Extract the (x, y) coordinate from the center of the cell holding the provided text.  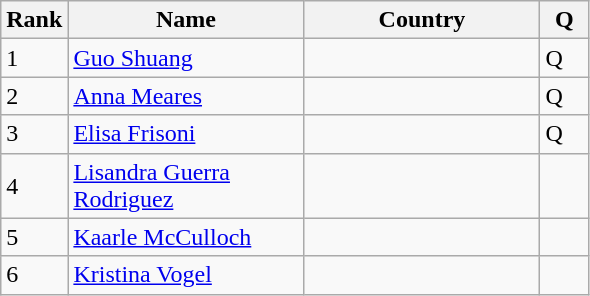
Elisa Frisoni (186, 134)
Lisandra Guerra Rodriguez (186, 186)
1 (34, 58)
Rank (34, 20)
5 (34, 237)
6 (34, 275)
Anna Meares (186, 96)
Guo Shuang (186, 58)
Country (422, 20)
3 (34, 134)
2 (34, 96)
Kaarle McCulloch (186, 237)
Kristina Vogel (186, 275)
Name (186, 20)
4 (34, 186)
